Return the [x, y] coordinate for the center point of the cell that contains the specified text.  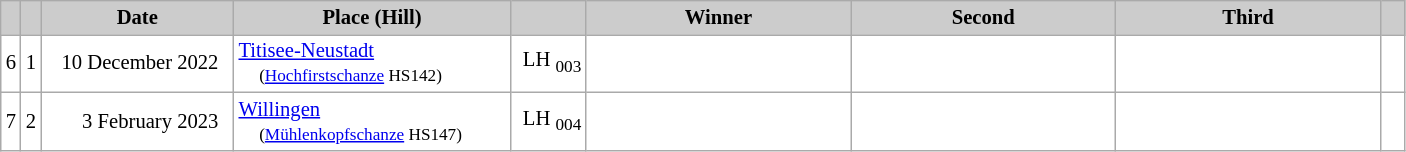
1 [31, 63]
10 December 2022 [138, 63]
Second [984, 17]
Third [1248, 17]
Winner [718, 17]
2 [31, 121]
LH 004 [548, 121]
Date [138, 17]
3 February 2023 [138, 121]
Titisee-Neustadt (Hochfirstschanze HS142) [372, 63]
LH 003 [548, 63]
Place (Hill) [372, 17]
6 [11, 63]
7 [11, 121]
Willingen (Mühlenkopfschanze HS147) [372, 121]
